Return the [x, y] coordinate for the center point of the cell that contains the specified text.  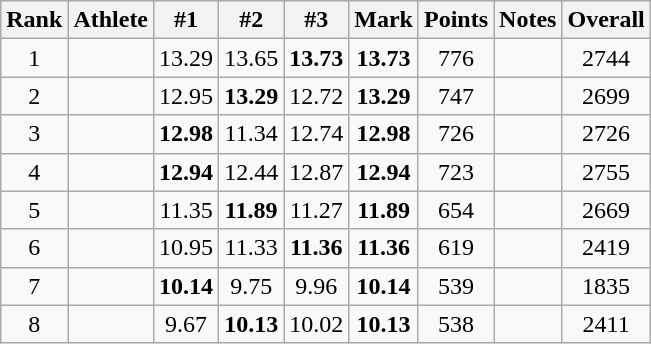
5 [34, 210]
2755 [606, 172]
723 [456, 172]
#1 [186, 20]
Notes [528, 20]
7 [34, 286]
12.72 [316, 96]
2411 [606, 324]
12.95 [186, 96]
654 [456, 210]
12.44 [252, 172]
Athlete [111, 20]
2726 [606, 134]
538 [456, 324]
1 [34, 58]
2744 [606, 58]
3 [34, 134]
Overall [606, 20]
13.65 [252, 58]
10.02 [316, 324]
Rank [34, 20]
12.87 [316, 172]
10.95 [186, 248]
776 [456, 58]
2699 [606, 96]
11.27 [316, 210]
619 [456, 248]
2419 [606, 248]
11.33 [252, 248]
4 [34, 172]
11.35 [186, 210]
#2 [252, 20]
Mark [384, 20]
539 [456, 286]
2669 [606, 210]
9.96 [316, 286]
2 [34, 96]
9.75 [252, 286]
726 [456, 134]
11.34 [252, 134]
747 [456, 96]
Points [456, 20]
#3 [316, 20]
12.74 [316, 134]
1835 [606, 286]
9.67 [186, 324]
8 [34, 324]
6 [34, 248]
